Search for the cell housing the specified text and yield its [X, Y] center coordinate. 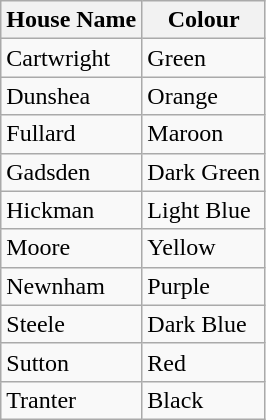
Red [204, 362]
Purple [204, 286]
Hickman [72, 210]
House Name [72, 20]
Dunshea [72, 96]
Fullard [72, 134]
Steele [72, 324]
Cartwright [72, 58]
Light Blue [204, 210]
Dark Blue [204, 324]
Colour [204, 20]
Yellow [204, 248]
Maroon [204, 134]
Orange [204, 96]
Gadsden [72, 172]
Dark Green [204, 172]
Moore [72, 248]
Newnham [72, 286]
Black [204, 400]
Tranter [72, 400]
Green [204, 58]
Sutton [72, 362]
